Extract the (X, Y) coordinate from the center of the cell holding the provided text.  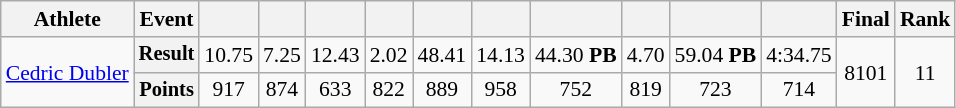
752 (576, 90)
2.02 (389, 55)
Cedric Dubler (68, 72)
4.70 (646, 55)
Athlete (68, 19)
4:34.75 (798, 55)
Result (167, 55)
8101 (866, 72)
44.30 PB (576, 55)
714 (798, 90)
819 (646, 90)
Event (167, 19)
Points (167, 90)
48.41 (442, 55)
7.25 (282, 55)
633 (336, 90)
958 (500, 90)
12.43 (336, 55)
874 (282, 90)
11 (926, 72)
917 (228, 90)
Rank (926, 19)
889 (442, 90)
Final (866, 19)
822 (389, 90)
59.04 PB (716, 55)
10.75 (228, 55)
14.13 (500, 55)
723 (716, 90)
